Find where the given text appears and provide that cell's center as [X, Y] coordinate. 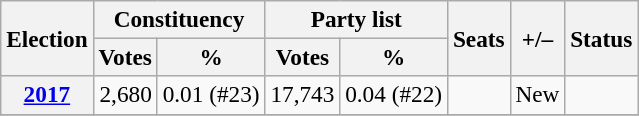
+/– [538, 38]
Election [47, 38]
Party list [356, 19]
New [538, 95]
0.04 (#22) [394, 95]
0.01 (#23) [211, 95]
Seats [480, 38]
Constituency [179, 19]
2,680 [125, 95]
Status [602, 38]
2017 [47, 95]
17,743 [302, 95]
